Provide the (X, Y) coordinate of the cell's center where the given text is located.  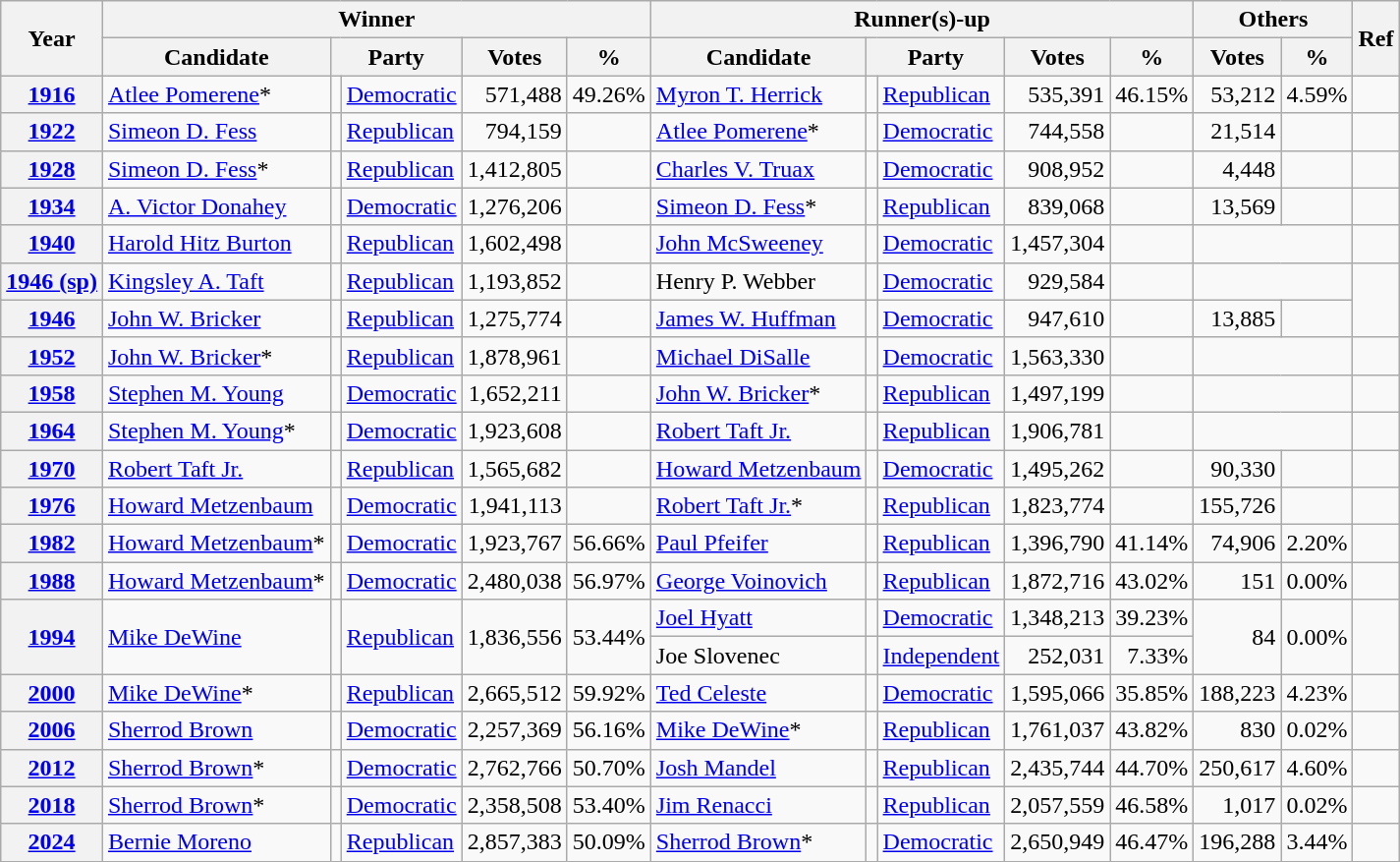
39.23% (1151, 618)
1,906,781 (1057, 431)
50.09% (609, 842)
Year (52, 38)
1,412,805 (515, 169)
Sherrod Brown (216, 730)
252,031 (1057, 656)
Jim Renacci (758, 805)
Others (1273, 20)
1,595,066 (1057, 693)
947,610 (1057, 318)
4,448 (1238, 169)
2024 (52, 842)
1,923,767 (515, 544)
46.47% (1151, 842)
7.33% (1151, 656)
Ted Celeste (758, 693)
Michael DiSalle (758, 356)
1,652,211 (515, 393)
35.85% (1151, 693)
2,762,766 (515, 768)
56.66% (609, 544)
56.97% (609, 581)
1,761,037 (1057, 730)
1,497,199 (1057, 393)
196,288 (1238, 842)
49.26% (609, 94)
21,514 (1238, 132)
1994 (52, 637)
John McSweeney (758, 244)
1934 (52, 206)
2012 (52, 768)
1,563,330 (1057, 356)
794,159 (515, 132)
1946 (52, 318)
571,488 (515, 94)
1,348,213 (1057, 618)
1,872,716 (1057, 581)
James W. Huffman (758, 318)
Stephen M. Young* (216, 431)
3.44% (1316, 842)
Independent (941, 656)
4.60% (1316, 768)
2018 (52, 805)
1970 (52, 469)
744,558 (1057, 132)
1964 (52, 431)
1,193,852 (515, 281)
Stephen M. Young (216, 393)
151 (1238, 581)
2,650,949 (1057, 842)
59.92% (609, 693)
John W. Bricker (216, 318)
Joel Hyatt (758, 618)
155,726 (1238, 506)
2,480,038 (515, 581)
Henry P. Webber (758, 281)
13,569 (1238, 206)
84 (1238, 637)
1976 (52, 506)
13,885 (1238, 318)
1,495,262 (1057, 469)
2,665,512 (515, 693)
2000 (52, 693)
Robert Taft Jr.* (758, 506)
46.58% (1151, 805)
1958 (52, 393)
Simeon D. Fess (216, 132)
1922 (52, 132)
Runner(s)-up (922, 20)
1,836,556 (515, 637)
250,617 (1238, 768)
1,017 (1238, 805)
53.40% (609, 805)
Paul Pfeifer (758, 544)
929,584 (1057, 281)
Joe Slovenec (758, 656)
Myron T. Herrick (758, 94)
1952 (52, 356)
1928 (52, 169)
1,396,790 (1057, 544)
43.82% (1151, 730)
1,275,774 (515, 318)
908,952 (1057, 169)
90,330 (1238, 469)
44.70% (1151, 768)
2,857,383 (515, 842)
2006 (52, 730)
1982 (52, 544)
Winner (376, 20)
1,565,682 (515, 469)
2,257,369 (515, 730)
2,435,744 (1057, 768)
56.16% (609, 730)
2,358,508 (515, 805)
1,923,608 (515, 431)
Kingsley A. Taft (216, 281)
1,941,113 (515, 506)
43.02% (1151, 581)
1,457,304 (1057, 244)
A. Victor Donahey (216, 206)
188,223 (1238, 693)
Ref (1375, 38)
41.14% (1151, 544)
4.59% (1316, 94)
Josh Mandel (758, 768)
1,823,774 (1057, 506)
Harold Hitz Burton (216, 244)
46.15% (1151, 94)
535,391 (1057, 94)
4.23% (1316, 693)
1,276,206 (515, 206)
1946 (sp) (52, 281)
1,878,961 (515, 356)
George Voinovich (758, 581)
2,057,559 (1057, 805)
1916 (52, 94)
2.20% (1316, 544)
74,906 (1238, 544)
Bernie Moreno (216, 842)
1940 (52, 244)
1,602,498 (515, 244)
53.44% (609, 637)
Mike DeWine (216, 637)
53,212 (1238, 94)
830 (1238, 730)
Charles V. Truax (758, 169)
1988 (52, 581)
839,068 (1057, 206)
50.70% (609, 768)
